Detect which cell encompasses the target text, then output its (x, y) center coordinate. 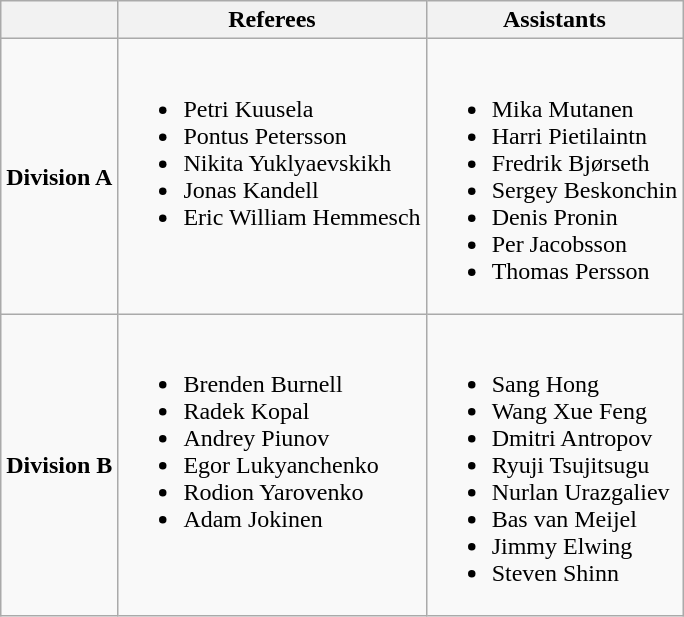
Petri Kuusela Pontus Petersson Nikita Yuklyaevskikh Jonas Kandell Eric William Hemmesch (272, 176)
Division A (60, 176)
Brenden Burnell Radek Kopal Andrey Piunov Egor Lukyanchenko Rodion Yarovenko Adam Jokinen (272, 465)
Assistants (554, 20)
Division B (60, 465)
Sang Hong Wang Xue Feng Dmitri Antropov Ryuji Tsujitsugu Nurlan Urazgaliev Bas van Meijel Jimmy Elwing Steven Shinn (554, 465)
Referees (272, 20)
Mika Mutanen Harri Pietilaintn Fredrik Bjørseth Sergey Beskonchin Denis Pronin Per Jacobsson Thomas Persson (554, 176)
